Scan for the cell matching the given text and deliver its (x, y) coordinate at center. 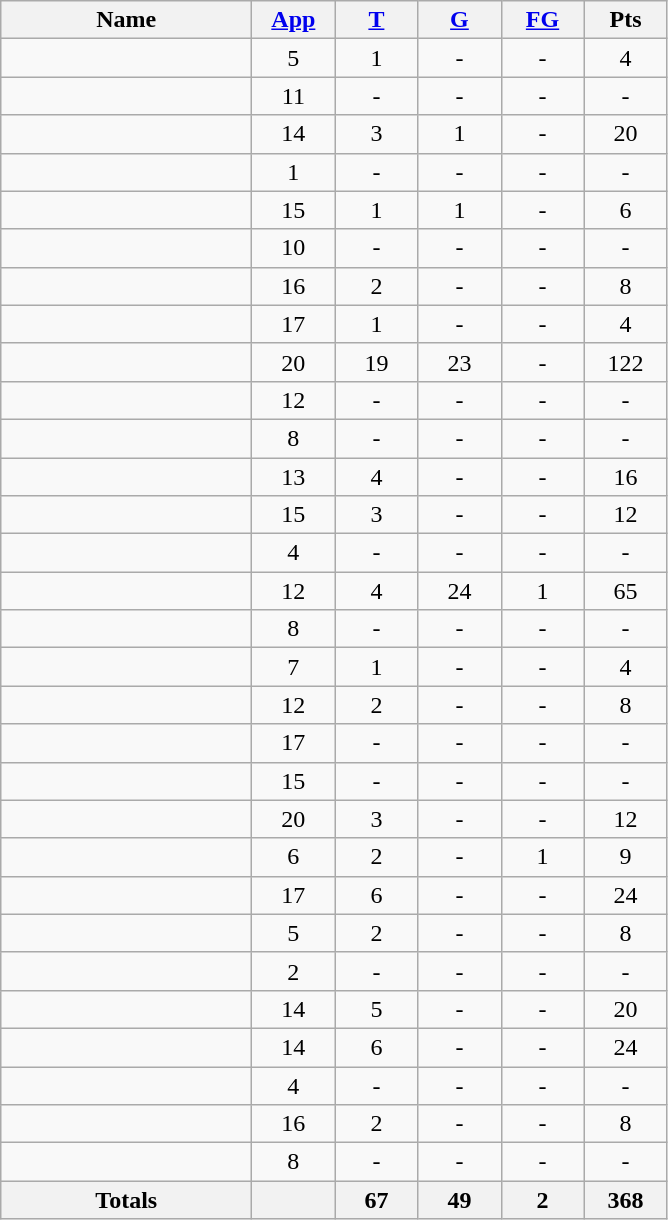
9 (626, 857)
19 (376, 362)
13 (294, 477)
368 (626, 1200)
122 (626, 362)
11 (294, 96)
App (294, 20)
T (376, 20)
67 (376, 1200)
G (460, 20)
FG (542, 20)
Name (126, 20)
Totals (126, 1200)
7 (294, 667)
23 (460, 362)
49 (460, 1200)
10 (294, 248)
65 (626, 591)
Pts (626, 20)
